For the text-containing cell, return its midpoint in [X, Y] coordinate format. 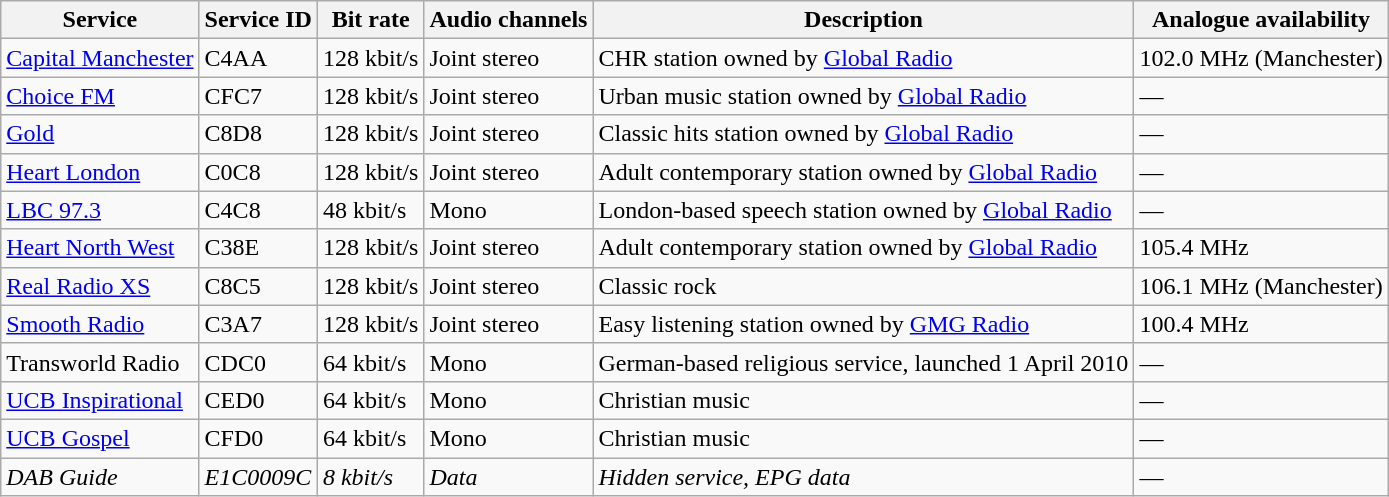
CED0 [258, 400]
CDC0 [258, 362]
Heart London [100, 172]
E1C0009C [258, 477]
Data [508, 477]
Urban music station owned by Global Radio [864, 96]
C8C5 [258, 286]
LBC 97.3 [100, 210]
Heart North West [100, 248]
106.1 MHz (Manchester) [1261, 286]
German-based religious service, launched 1 April 2010 [864, 362]
C8D8 [258, 134]
Hidden service, EPG data [864, 477]
C0C8 [258, 172]
Audio channels [508, 20]
Service [100, 20]
Smooth Radio [100, 324]
C3A7 [258, 324]
Classic hits station owned by Global Radio [864, 134]
Description [864, 20]
C38E [258, 248]
C4AA [258, 58]
Choice FM [100, 96]
CHR station owned by Global Radio [864, 58]
Real Radio XS [100, 286]
8 kbit/s [370, 477]
Service ID [258, 20]
CFD0 [258, 438]
102.0 MHz (Manchester) [1261, 58]
Analogue availability [1261, 20]
DAB Guide [100, 477]
105.4 MHz [1261, 248]
Gold [100, 134]
UCB Gospel [100, 438]
Easy listening station owned by GMG Radio [864, 324]
UCB Inspirational [100, 400]
Classic rock [864, 286]
Capital Manchester [100, 58]
100.4 MHz [1261, 324]
C4C8 [258, 210]
48 kbit/s [370, 210]
London-based speech station owned by Global Radio [864, 210]
CFC7 [258, 96]
Bit rate [370, 20]
Transworld Radio [100, 362]
